Extract the [X, Y] coordinate from the center of the cell holding the provided text.  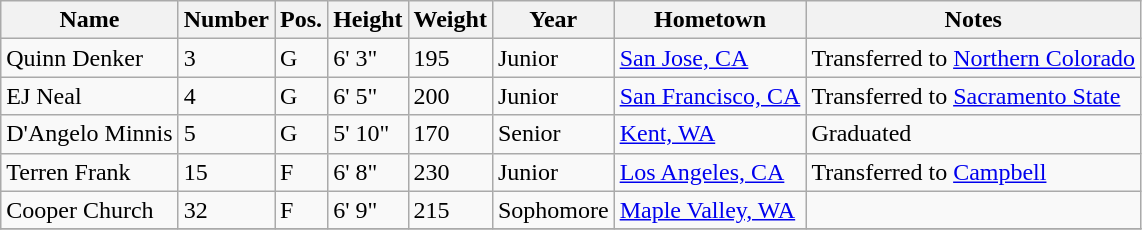
Transferred to Sacramento State [974, 96]
6' 9" [368, 210]
215 [450, 210]
Transferred to Campbell [974, 172]
200 [450, 96]
San Jose, CA [710, 58]
Pos. [302, 20]
Kent, WA [710, 134]
Sophomore [553, 210]
230 [450, 172]
6' 8" [368, 172]
Cooper Church [90, 210]
32 [226, 210]
Hometown [710, 20]
5 [226, 134]
5' 10" [368, 134]
Year [553, 20]
15 [226, 172]
3 [226, 58]
Weight [450, 20]
170 [450, 134]
Maple Valley, WA [710, 210]
4 [226, 96]
Number [226, 20]
Notes [974, 20]
San Francisco, CA [710, 96]
Name [90, 20]
6' 5" [368, 96]
195 [450, 58]
Senior [553, 134]
D'Angelo Minnis [90, 134]
Quinn Denker [90, 58]
Graduated [974, 134]
EJ Neal [90, 96]
Terren Frank [90, 172]
Height [368, 20]
Transferred to Northern Colorado [974, 58]
6' 3" [368, 58]
Los Angeles, CA [710, 172]
